From the cell containing the given text, extract its center point as [x, y] coordinate. 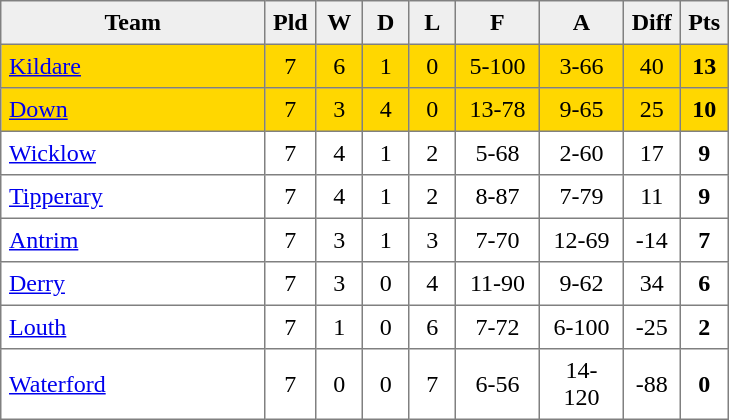
2-60 [581, 153]
Diff [651, 23]
34 [651, 284]
Team [133, 23]
6-100 [581, 327]
-25 [651, 327]
5-100 [497, 66]
-88 [651, 384]
7-79 [581, 197]
L [432, 23]
40 [651, 66]
11-90 [497, 284]
11 [651, 197]
25 [651, 110]
9-65 [581, 110]
Pld [290, 23]
Antrim [133, 240]
6-56 [497, 384]
10 [704, 110]
14-120 [581, 384]
13-78 [497, 110]
D [385, 23]
Derry [133, 284]
8-87 [497, 197]
7-72 [497, 327]
Pts [704, 23]
5-68 [497, 153]
13 [704, 66]
A [581, 23]
Down [133, 110]
12-69 [581, 240]
Kildare [133, 66]
9-62 [581, 284]
Wicklow [133, 153]
7-70 [497, 240]
3-66 [581, 66]
F [497, 23]
-14 [651, 240]
Louth [133, 327]
Waterford [133, 384]
Tipperary [133, 197]
17 [651, 153]
W [339, 23]
